Identify which cell holds the provided text, then report its (x, y) central coordinate. 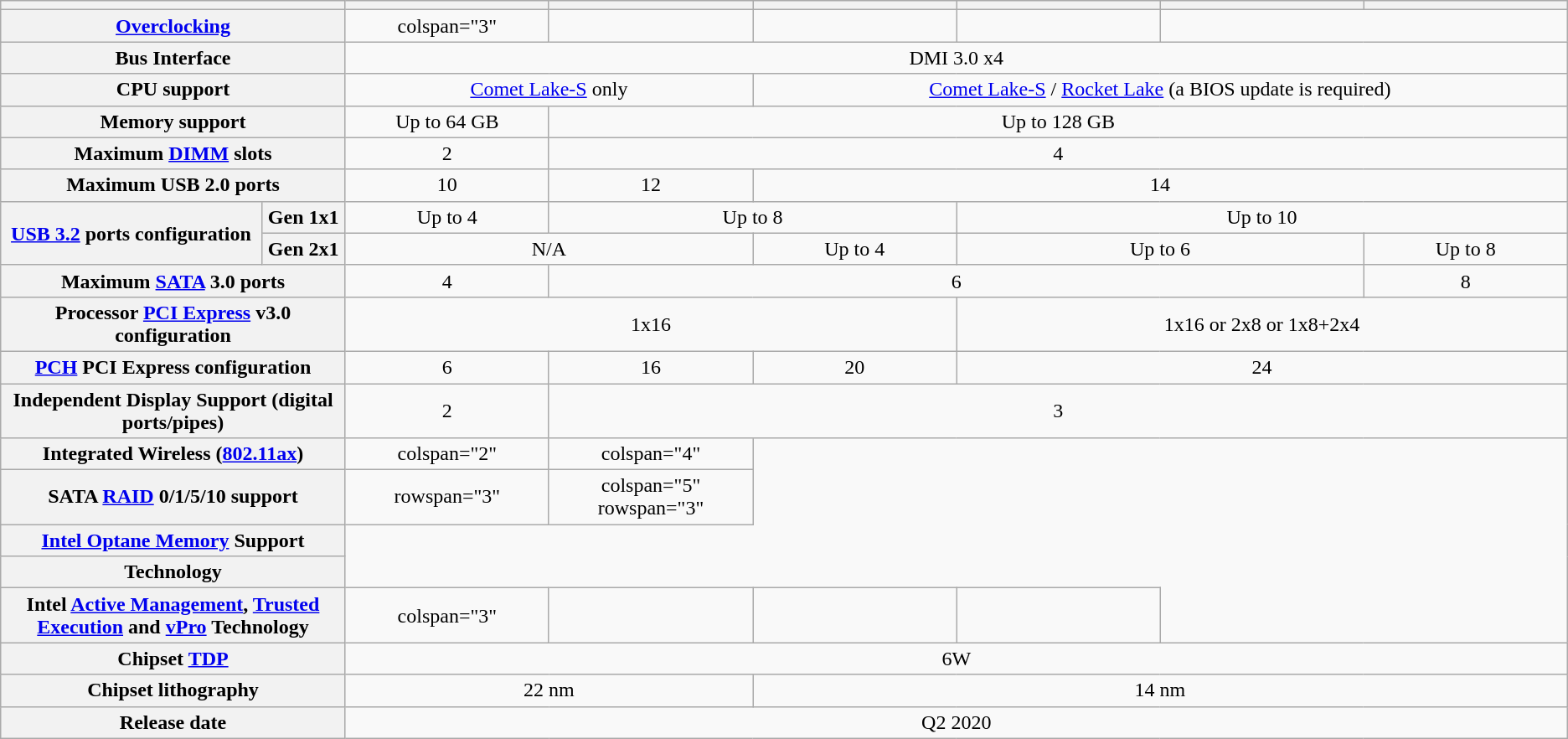
Overclocking (173, 26)
12 (650, 185)
Intel Active Management, Trusted Execution and vPro Technology (173, 615)
colspan="4" (650, 454)
SATA RAID 0/1/5/10 support (173, 498)
10 (447, 185)
Up to 128 GB (1058, 121)
1x16 or 2x8 or 1x8+2x4 (1262, 323)
Up to 10 (1262, 217)
CPU support (173, 90)
Comet Lake-S / Rocket Lake (a BIOS update is required) (1161, 90)
Up to 6 (1160, 249)
Intel Optane Memory Support (173, 540)
20 (854, 367)
N/A (549, 249)
1x16 (650, 323)
Processor PCI Express v3.0 configuration (173, 323)
22 nm (549, 690)
Independent Display Support (digital ports/pipes) (173, 411)
Maximum USB 2.0 ports (173, 185)
Up to 64 GB (447, 121)
Maximum DIMM slots (173, 153)
16 (650, 367)
colspan="2" (447, 454)
Gen 1x1 (303, 217)
Gen 2x1 (303, 249)
6W (957, 659)
14 nm (1161, 690)
Technology (173, 572)
24 (1262, 367)
8 (1466, 281)
Chipset lithography (173, 690)
colspan="5" rowspan="3" (650, 498)
3 (1058, 411)
Q2 2020 (957, 722)
14 (1161, 185)
USB 3.2 ports configuration (131, 233)
rowspan="3" (447, 498)
Comet Lake-S only (549, 90)
Maximum SATA 3.0 ports (173, 281)
DMI 3.0 x4 (957, 58)
Chipset TDP (173, 659)
PCH PCI Express configuration (173, 367)
Memory support (173, 121)
Release date (173, 722)
Bus Interface (173, 58)
Integrated Wireless (802.11ax) (173, 454)
